Identify which cell holds the provided text, then report its [X, Y] central coordinate. 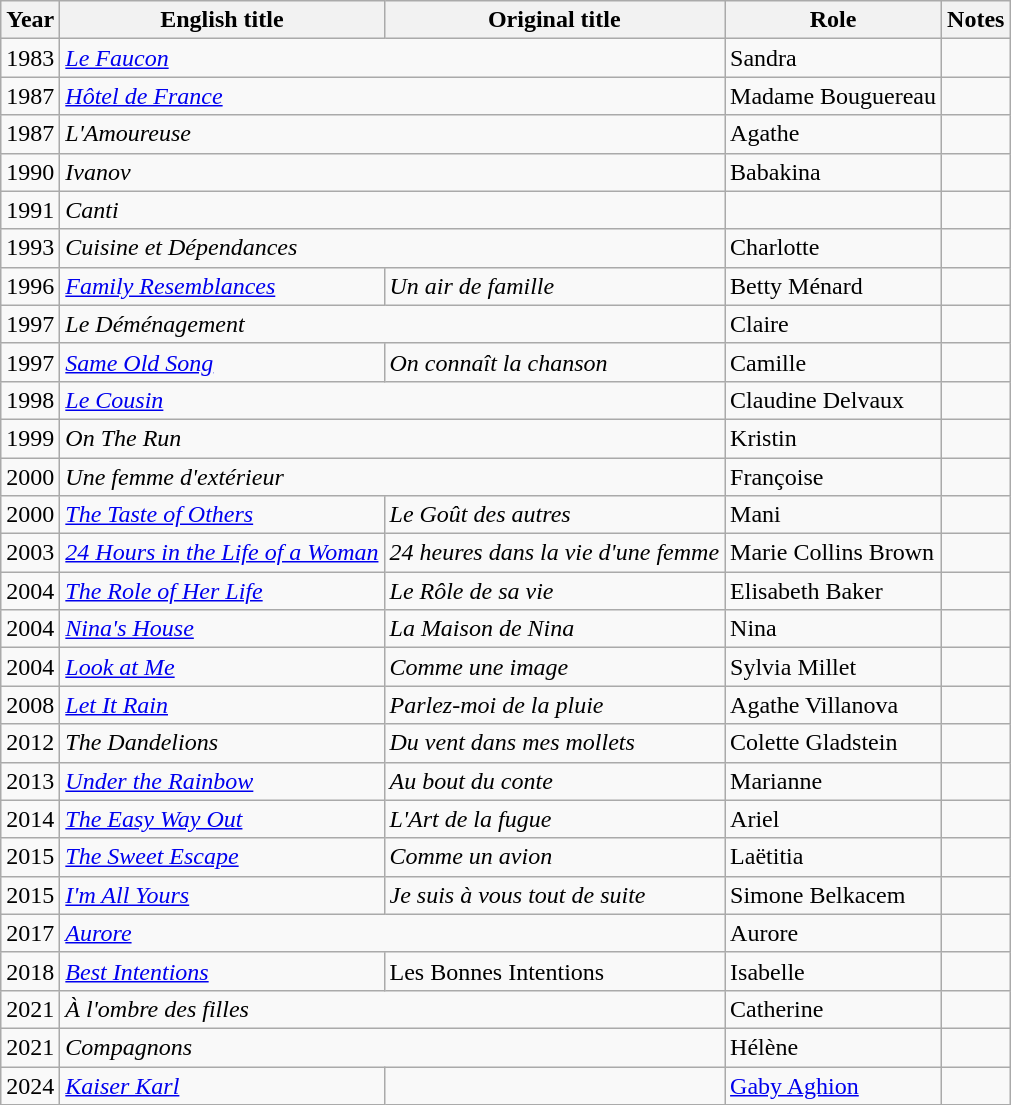
Le Déménagement [392, 324]
Claudine Delvaux [834, 400]
Je suis à vous tout de suite [554, 895]
1998 [30, 400]
Les Bonnes Intentions [554, 971]
Françoise [834, 477]
2013 [30, 781]
Comme un avion [554, 857]
Simone Belkacem [834, 895]
The Role of Her Life [222, 591]
On connaît la chanson [554, 362]
L'Art de la fugue [554, 819]
La Maison de Nina [554, 629]
Role [834, 20]
Le Cousin [392, 400]
Let It Rain [222, 705]
Canti [392, 210]
1996 [30, 286]
Nina's House [222, 629]
Comme une image [554, 667]
Charlotte [834, 248]
Ariel [834, 819]
Same Old Song [222, 362]
Sandra [834, 58]
Agathe [834, 134]
I'm All Yours [222, 895]
1983 [30, 58]
Ivanov [392, 172]
2008 [30, 705]
Under the Rainbow [222, 781]
2012 [30, 743]
Babakina [834, 172]
À l'ombre des filles [392, 1009]
Notes [976, 20]
Cuisine et Dépendances [392, 248]
Betty Ménard [834, 286]
Un air de famille [554, 286]
2017 [30, 933]
Kaiser Karl [222, 1085]
2024 [30, 1085]
Original title [554, 20]
L'Amoureuse [392, 134]
Isabelle [834, 971]
Camille [834, 362]
Le Faucon [392, 58]
Claire [834, 324]
Colette Gladstein [834, 743]
The Taste of Others [222, 515]
Sylvia Millet [834, 667]
Kristin [834, 438]
Laëtitia [834, 857]
Elisabeth Baker [834, 591]
2003 [30, 553]
Look at Me [222, 667]
24 Hours in the Life of a Woman [222, 553]
24 heures dans la vie d'une femme [554, 553]
Catherine [834, 1009]
Du vent dans mes mollets [554, 743]
2014 [30, 819]
Hélène [834, 1047]
The Sweet Escape [222, 857]
English title [222, 20]
Gaby Aghion [834, 1085]
Marianne [834, 781]
The Dandelions [222, 743]
Family Resemblances [222, 286]
1990 [30, 172]
Compagnons [392, 1047]
Agathe Villanova [834, 705]
Parlez-moi de la pluie [554, 705]
Le Goût des autres [554, 515]
Mani [834, 515]
Hôtel de France [392, 96]
2018 [30, 971]
1991 [30, 210]
1993 [30, 248]
On The Run [392, 438]
1999 [30, 438]
Year [30, 20]
Marie Collins Brown [834, 553]
Le Rôle de sa vie [554, 591]
Madame Bouguereau [834, 96]
Nina [834, 629]
Une femme d'extérieur [392, 477]
The Easy Way Out [222, 819]
Best Intentions [222, 971]
Au bout du conte [554, 781]
